Extract the [X, Y] coordinate from the center of the cell holding the provided text.  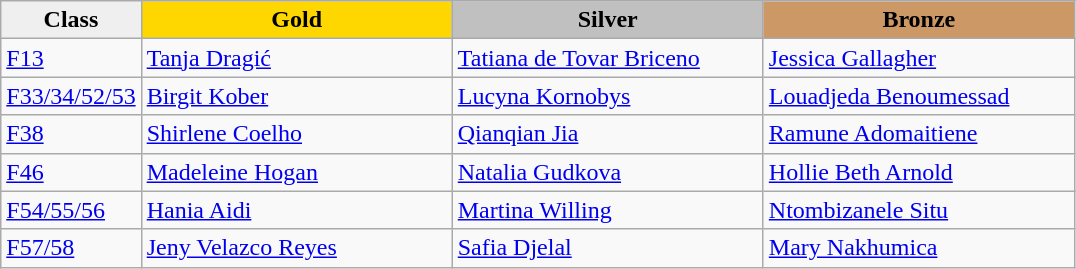
Tanja Dragić [296, 58]
F38 [71, 134]
Louadjeda Benoumessad [918, 96]
Lucyna Kornobys [608, 96]
Hania Aidi [296, 210]
F57/58 [71, 248]
Bronze [918, 20]
F54/55/56 [71, 210]
Shirlene Coelho [296, 134]
Tatiana de Tovar Briceno [608, 58]
F46 [71, 172]
Qianqian Jia [608, 134]
Mary Nakhumica [918, 248]
Safia Djelal [608, 248]
Madeleine Hogan [296, 172]
Ntombizanele Situ [918, 210]
F33/34/52/53 [71, 96]
Silver [608, 20]
Class [71, 20]
Natalia Gudkova [608, 172]
Martina Willing [608, 210]
F13 [71, 58]
Gold [296, 20]
Jessica Gallagher [918, 58]
Jeny Velazco Reyes [296, 248]
Birgit Kober [296, 96]
Hollie Beth Arnold [918, 172]
Ramune Adomaitiene [918, 134]
